Scan for the cell matching the given text and deliver its [X, Y] coordinate at center. 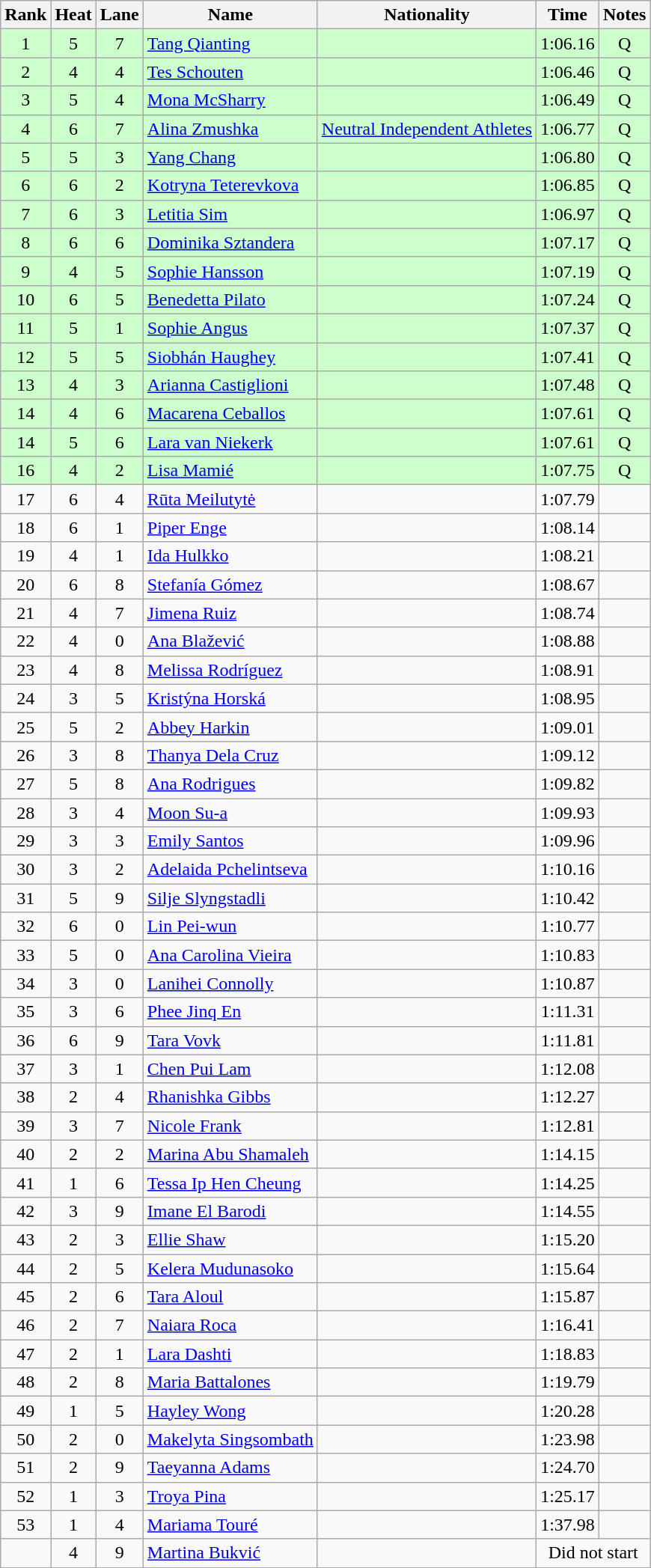
Tessa Ip Hen Cheung [230, 1183]
35 [25, 1012]
30 [25, 870]
13 [25, 385]
1:08.67 [568, 585]
1:06.16 [568, 43]
41 [25, 1183]
Ida Hulkko [230, 556]
1:08.95 [568, 698]
25 [25, 727]
Emily Santos [230, 841]
Kristýna Horská [230, 698]
Rhanishka Gibbs [230, 1097]
1:06.80 [568, 157]
Notes [624, 15]
Makelyta Singsombath [230, 1439]
10 [25, 299]
Heat [73, 15]
44 [25, 1269]
Lara Dashti [230, 1354]
1:20.28 [568, 1411]
31 [25, 898]
Piper Enge [230, 528]
19 [25, 556]
28 [25, 812]
Yang Chang [230, 157]
Arianna Castiglioni [230, 385]
1:10.42 [568, 898]
Rank [25, 15]
33 [25, 955]
Lane [120, 15]
1:37.98 [568, 1525]
1:18.83 [568, 1354]
1:07.75 [568, 471]
20 [25, 585]
39 [25, 1126]
Name [230, 15]
Alina Zmushka [230, 129]
1:12.08 [568, 1069]
1:14.55 [568, 1211]
Lanihei Connolly [230, 983]
1:06.97 [568, 214]
1:16.41 [568, 1326]
45 [25, 1297]
Sophie Hansson [230, 271]
22 [25, 641]
Tara Vovk [230, 1040]
11 [25, 328]
1:07.41 [568, 357]
52 [25, 1496]
Neutral Independent Athletes [427, 129]
Kotryna Teterevkova [230, 186]
1:08.91 [568, 670]
1:10.16 [568, 870]
1:07.17 [568, 242]
Tes Schouten [230, 72]
1:15.64 [568, 1269]
1:09.96 [568, 841]
Silje Slyngstadli [230, 898]
Time [568, 15]
50 [25, 1439]
Nationality [427, 15]
1:09.82 [568, 784]
1:23.98 [568, 1439]
1:12.27 [568, 1097]
Kelera Mudunasoko [230, 1269]
21 [25, 613]
Hayley Wong [230, 1411]
Macarena Ceballos [230, 414]
Stefanía Gómez [230, 585]
Phee Jinq En [230, 1012]
1:08.88 [568, 641]
1:08.74 [568, 613]
Melissa Rodríguez [230, 670]
1:06.46 [568, 72]
1:09.93 [568, 812]
Tara Aloul [230, 1297]
46 [25, 1326]
1:08.14 [568, 528]
1:12.81 [568, 1126]
1:10.77 [568, 927]
Ana Carolina Vieira [230, 955]
49 [25, 1411]
23 [25, 670]
Mariama Touré [230, 1525]
1:06.85 [568, 186]
53 [25, 1525]
1:15.20 [568, 1239]
36 [25, 1040]
Ana Rodrigues [230, 784]
Sophie Angus [230, 328]
1:25.17 [568, 1496]
51 [25, 1468]
34 [25, 983]
1:07.24 [568, 299]
Did not start [593, 1553]
1:24.70 [568, 1468]
24 [25, 698]
Adelaida Pchelintseva [230, 870]
Imane El Barodi [230, 1211]
Lara van Niekerk [230, 442]
1:06.49 [568, 100]
1:09.12 [568, 755]
Rūta Meilutytė [230, 499]
1:07.37 [568, 328]
1:10.83 [568, 955]
Martina Bukvić [230, 1553]
1:14.15 [568, 1154]
40 [25, 1154]
18 [25, 528]
Ana Blažević [230, 641]
Thanya Dela Cruz [230, 755]
Ellie Shaw [230, 1239]
Jimena Ruiz [230, 613]
1:10.87 [568, 983]
1:11.31 [568, 1012]
47 [25, 1354]
29 [25, 841]
1:07.79 [568, 499]
Benedetta Pilato [230, 299]
Abbey Harkin [230, 727]
1:14.25 [568, 1183]
Chen Pui Lam [230, 1069]
42 [25, 1211]
Nicole Frank [230, 1126]
1:19.79 [568, 1382]
43 [25, 1239]
37 [25, 1069]
1:15.87 [568, 1297]
Troya Pina [230, 1496]
1:07.48 [568, 385]
1:07.19 [568, 271]
48 [25, 1382]
Lisa Mamié [230, 471]
Moon Su-a [230, 812]
32 [25, 927]
Naiara Roca [230, 1326]
Letitia Sim [230, 214]
Siobhán Haughey [230, 357]
12 [25, 357]
1:06.77 [568, 129]
Tang Qianting [230, 43]
Marina Abu Shamaleh [230, 1154]
Mona McSharry [230, 100]
27 [25, 784]
16 [25, 471]
Dominika Sztandera [230, 242]
Lin Pei-wun [230, 927]
17 [25, 499]
Maria Battalones [230, 1382]
1:11.81 [568, 1040]
1:08.21 [568, 556]
Taeyanna Adams [230, 1468]
38 [25, 1097]
26 [25, 755]
1:09.01 [568, 727]
